Provide the (x, y) coordinate of the cell's center where the given text is located.  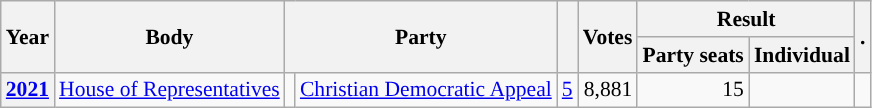
15 (692, 90)
Body (170, 36)
5 (568, 90)
Result (746, 19)
Votes (608, 36)
Christian Democratic Appeal (426, 90)
House of Representatives (170, 90)
Party (421, 36)
2021 (28, 90)
. (863, 36)
Party seats (692, 55)
Individual (802, 55)
8,881 (608, 90)
Year (28, 36)
